Locate the cell with the specified text and output its (x, y) center coordinate. 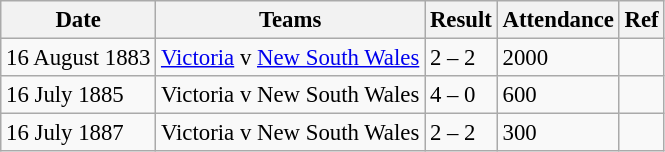
Date (78, 20)
600 (558, 95)
16 July 1887 (78, 133)
2000 (558, 58)
16 July 1885 (78, 95)
300 (558, 133)
Result (462, 20)
4 – 0 (462, 95)
Attendance (558, 20)
Teams (290, 20)
Ref (642, 20)
16 August 1883 (78, 58)
